Return (X, Y) of the center of cell containing provided text 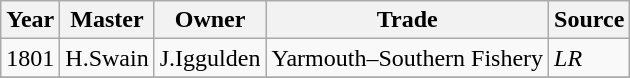
Year (30, 20)
Owner (210, 20)
Master (107, 20)
Source (590, 20)
J.Iggulden (210, 58)
Yarmouth–Southern Fishery (408, 58)
H.Swain (107, 58)
Trade (408, 20)
LR (590, 58)
1801 (30, 58)
